Identify which cell holds the provided text, then report its [x, y] central coordinate. 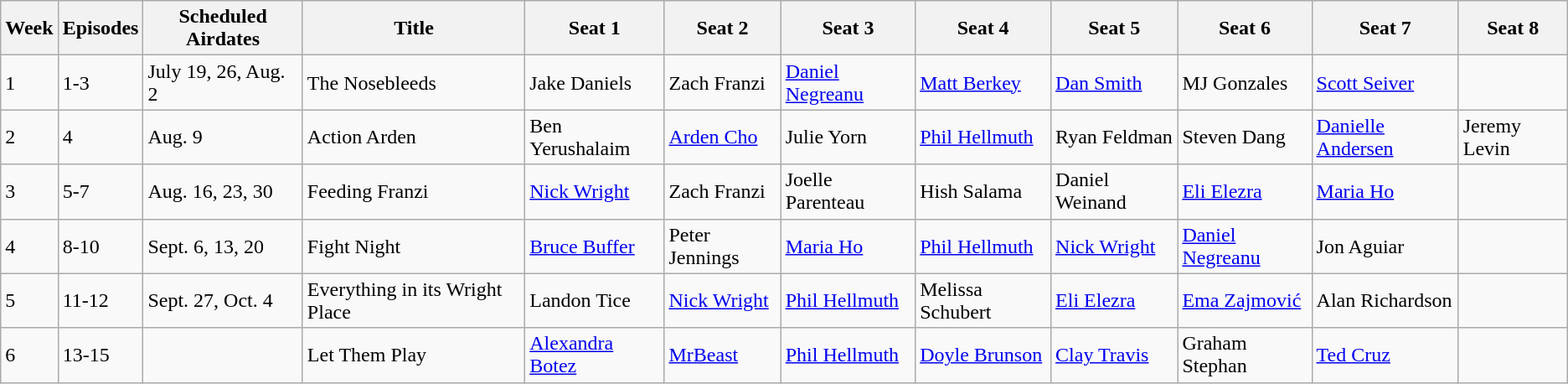
Julie Yorn [848, 138]
Seat 3 [848, 29]
Jake Daniels [595, 82]
3 [29, 191]
Everything in its Wright Place [414, 300]
Seat 7 [1385, 29]
Fight Night [414, 246]
1 [29, 82]
Episodes [101, 29]
Matt Berkey [983, 82]
Aug. 9 [223, 138]
Melissa Schubert [983, 300]
Dan Smith [1114, 82]
Joelle Parenteau [848, 191]
Alexandra Botez [595, 355]
11-12 [101, 300]
MrBeast [722, 355]
Ben Yerushalaim [595, 138]
Seat 4 [983, 29]
Sept. 27, Oct. 4 [223, 300]
Graham Stephan [1245, 355]
Daniel Weinand [1114, 191]
Landon Tice [595, 300]
Seat 8 [1513, 29]
Title [414, 29]
Let Them Play [414, 355]
July 19, 26, Aug. 2 [223, 82]
Ema Zajmović [1245, 300]
Jeremy Levin [1513, 138]
2 [29, 138]
5 [29, 300]
The Nosebleeds [414, 82]
Clay Travis [1114, 355]
Bruce Buffer [595, 246]
Week [29, 29]
Steven Dang [1245, 138]
Scheduled Airdates [223, 29]
Danielle Andersen [1385, 138]
Peter Jennings [722, 246]
Ryan Feldman [1114, 138]
Hish Salama [983, 191]
Sept. 6, 13, 20 [223, 246]
Jon Aguiar [1385, 246]
5-7 [101, 191]
Seat 2 [722, 29]
13-15 [101, 355]
Seat 5 [1114, 29]
1-3 [101, 82]
Doyle Brunson [983, 355]
Alan Richardson [1385, 300]
MJ Gonzales [1245, 82]
Action Arden [414, 138]
Scott Seiver [1385, 82]
8-10 [101, 246]
Ted Cruz [1385, 355]
Feeding Franzi [414, 191]
Seat 6 [1245, 29]
6 [29, 355]
Seat 1 [595, 29]
Arden Cho [722, 138]
Aug. 16, 23, 30 [223, 191]
